Determine the [X, Y] coordinate at the center of the cell enclosing the given text.  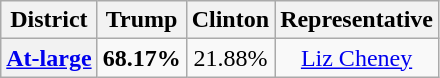
68.17% [142, 58]
Trump [142, 20]
At-large [49, 58]
21.88% [230, 58]
Liz Cheney [357, 58]
District [49, 20]
Representative [357, 20]
Clinton [230, 20]
